Return [x, y] of the center of cell containing provided text 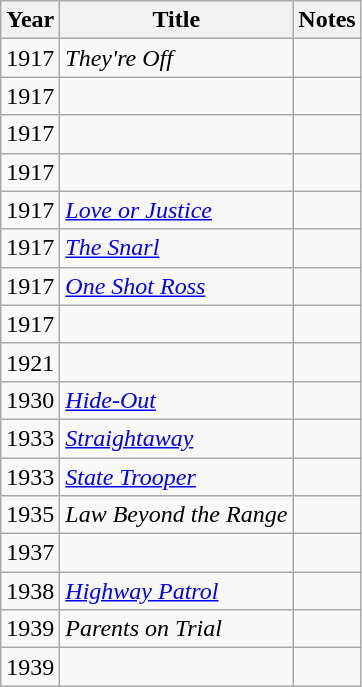
State Trooper [176, 477]
Notes [327, 20]
1937 [30, 553]
One Shot Ross [176, 286]
They're Off [176, 58]
Hide-Out [176, 400]
Straightaway [176, 438]
Law Beyond the Range [176, 515]
Year [30, 20]
Love or Justice [176, 210]
1921 [30, 362]
1938 [30, 591]
Parents on Trial [176, 629]
Title [176, 20]
1935 [30, 515]
The Snarl [176, 248]
Highway Patrol [176, 591]
1930 [30, 400]
